Scan for the cell matching the given text and deliver its [X, Y] coordinate at center. 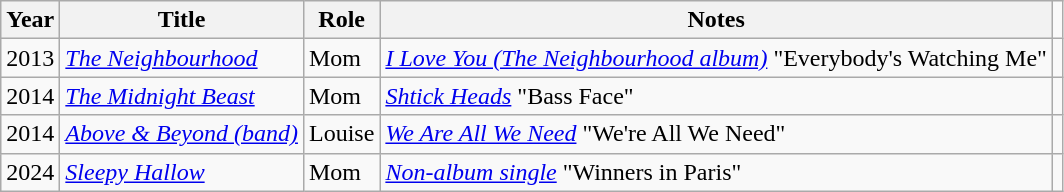
The Midnight Beast [182, 96]
Title [182, 20]
I Love You (The Neighbourhood album) "Everybody's Watching Me" [716, 58]
2024 [30, 172]
Shtick Heads "Bass Face" [716, 96]
Role [341, 20]
Non-album single "Winners in Paris" [716, 172]
Year [30, 20]
Sleepy Hallow [182, 172]
Notes [716, 20]
We Are All We Need "We're All We Need" [716, 134]
2013 [30, 58]
The Neighbourhood [182, 58]
Above & Beyond (band) [182, 134]
Louise [341, 134]
